Pinpoint the cell where the given text exists, returning its (X, Y) midpoint coordinate. 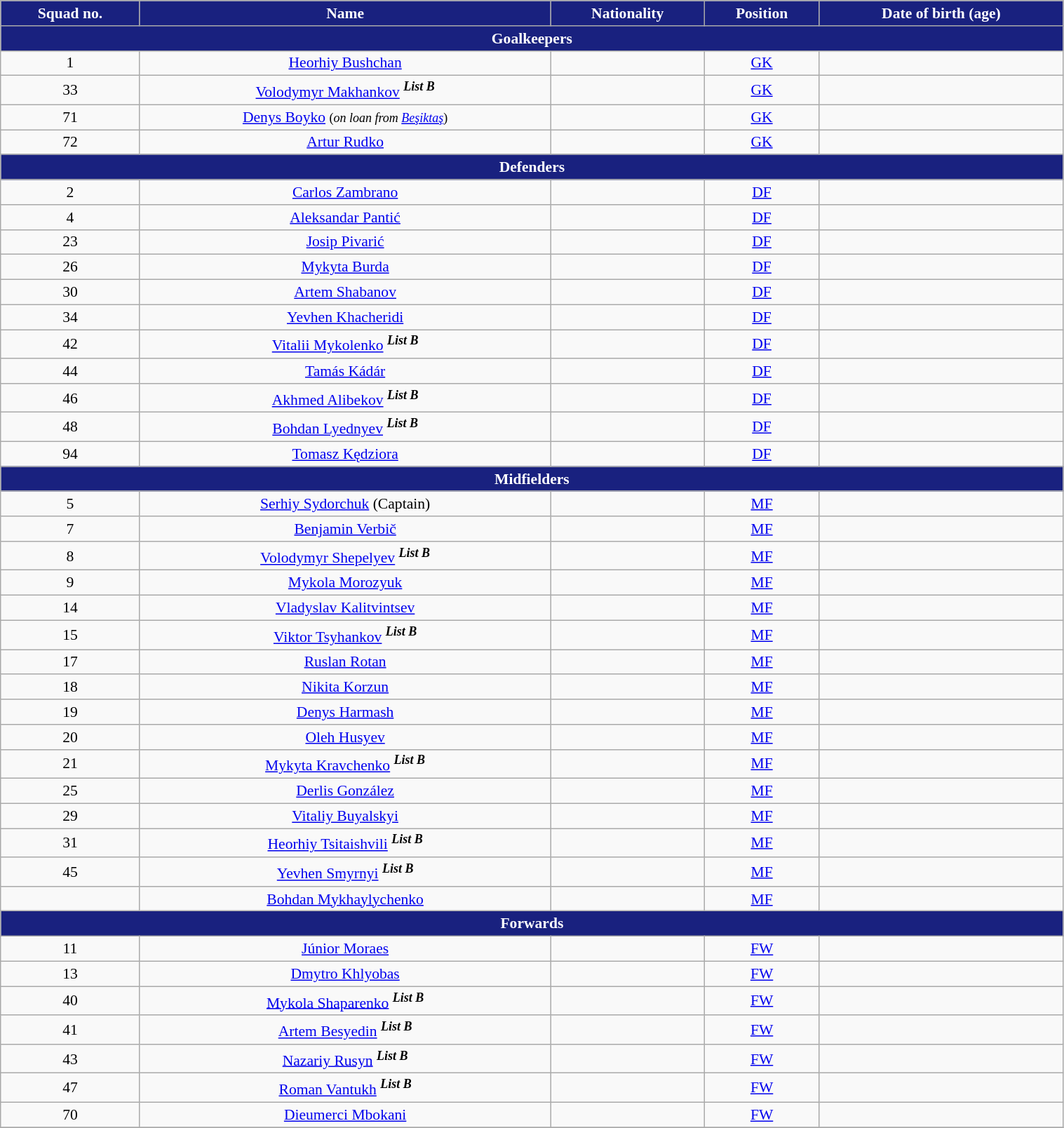
Benjamin Verbič (345, 529)
Squad no. (70, 13)
23 (70, 242)
19 (70, 712)
Mykola Morozyuk (345, 583)
Artem Besyedin List B (345, 1030)
Nazariy Rusyn List B (345, 1059)
Volodymyr Makhankov List B (345, 90)
40 (70, 1000)
4 (70, 217)
Heorhiy Bushchan (345, 63)
Nationality (627, 13)
70 (70, 1115)
Volodymyr Shepelyev List B (345, 556)
21 (70, 763)
34 (70, 317)
Mykyta Burda (345, 267)
48 (70, 427)
Vitalii Mykolenko List B (345, 344)
43 (70, 1059)
25 (70, 791)
Goalkeepers (532, 39)
Tomasz Kędziora (345, 455)
Date of birth (age) (941, 13)
42 (70, 344)
Denys Boyko (on loan from Beşiktaş) (345, 117)
33 (70, 90)
Artem Shabanov (345, 293)
Viktor Tsyhankov List B (345, 636)
44 (70, 371)
Nikita Korzun (345, 687)
Midfielders (532, 479)
Mykola Shaparenko List B (345, 1000)
13 (70, 974)
94 (70, 455)
Forwards (532, 924)
Carlos Zambrano (345, 192)
8 (70, 556)
Ruslan Rotan (345, 662)
9 (70, 583)
Tamás Kádár (345, 371)
45 (70, 871)
Mykyta Kravchenko List B (345, 763)
Artur Rudko (345, 142)
Vitaliy Buyalskyi (345, 816)
41 (70, 1030)
Bohdan Mykhaylychenko (345, 899)
30 (70, 293)
Akhmed Alibekov List B (345, 398)
Yevhen Smyrnyi List B (345, 871)
20 (70, 737)
Heorhiy Tsitaishvili List B (345, 843)
26 (70, 267)
Denys Harmash (345, 712)
47 (70, 1087)
7 (70, 529)
Vladyslav Kalitvintsev (345, 608)
Oleh Husyev (345, 737)
Dieumerci Mbokani (345, 1115)
1 (70, 63)
46 (70, 398)
Serhiy Sydorchuk (Captain) (345, 504)
15 (70, 636)
Name (345, 13)
Dmytro Khlyobas (345, 974)
Bohdan Lyednyev List B (345, 427)
Júnior Moraes (345, 949)
5 (70, 504)
29 (70, 816)
Roman Vantukh List B (345, 1087)
Position (762, 13)
71 (70, 117)
11 (70, 949)
18 (70, 687)
14 (70, 608)
Aleksandar Pantić (345, 217)
Derlis González (345, 791)
17 (70, 662)
31 (70, 843)
Defenders (532, 168)
Josip Pivarić (345, 242)
Yevhen Khacheridi (345, 317)
72 (70, 142)
2 (70, 192)
